Return (x, y) of the center of cell containing provided text 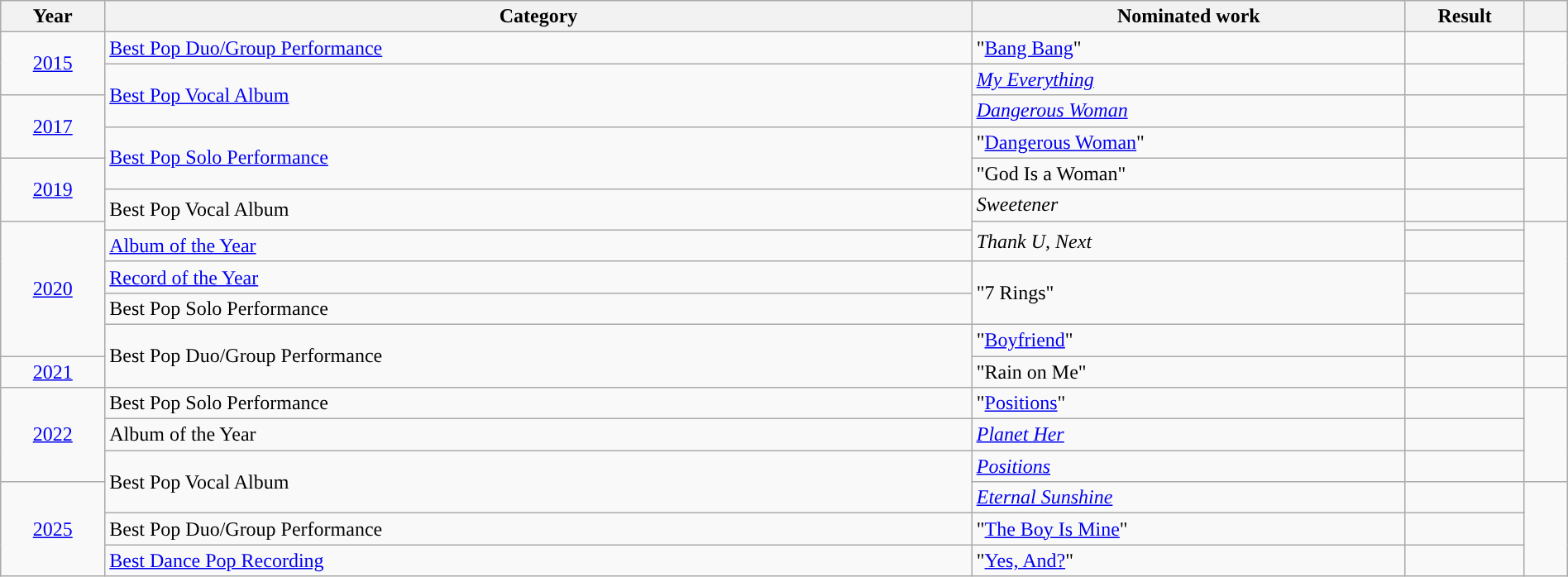
"Yes, And?" (1188, 560)
Year (53, 17)
Sweetener (1188, 205)
"Bang Bang" (1188, 48)
"Dangerous Woman" (1188, 142)
My Everything (1188, 79)
2021 (53, 371)
Category (538, 17)
Record of the Year (538, 277)
"God Is a Woman" (1188, 174)
2025 (53, 529)
Dangerous Woman (1188, 111)
2015 (53, 64)
2022 (53, 435)
Result (1464, 17)
Positions (1188, 466)
"The Boy Is Mine" (1188, 529)
"Positions" (1188, 403)
2019 (53, 189)
Thank U, Next (1188, 241)
"Boyfriend" (1188, 340)
2020 (53, 288)
2017 (53, 126)
Best Dance Pop Recording (538, 560)
"Rain on Me" (1188, 371)
"7 Rings" (1188, 293)
Nominated work (1188, 17)
Planet Her (1188, 435)
Eternal Sunshine (1188, 498)
